Return the [X, Y] coordinate for the center point of the cell that contains the specified text.  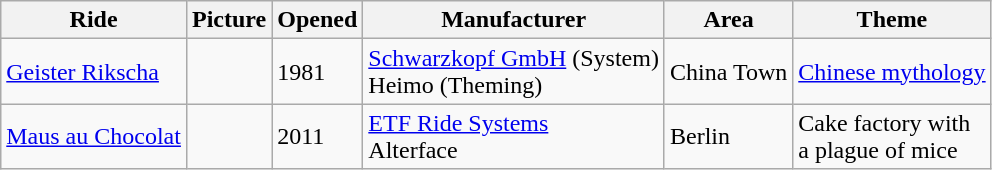
Area [728, 20]
Opened [318, 20]
Maus au Chocolat [94, 136]
Berlin [728, 136]
Schwarzkopf GmbH (System)Heimo (Theming) [514, 72]
Chinese mythology [892, 72]
Ride [94, 20]
ETF Ride SystemsAlterface [514, 136]
1981 [318, 72]
Picture [228, 20]
Theme [892, 20]
Cake factory witha plague of mice [892, 136]
China Town [728, 72]
2011 [318, 136]
Geister Rikscha [94, 72]
Manufacturer [514, 20]
